Locate the cell with the specified text and output its (X, Y) center coordinate. 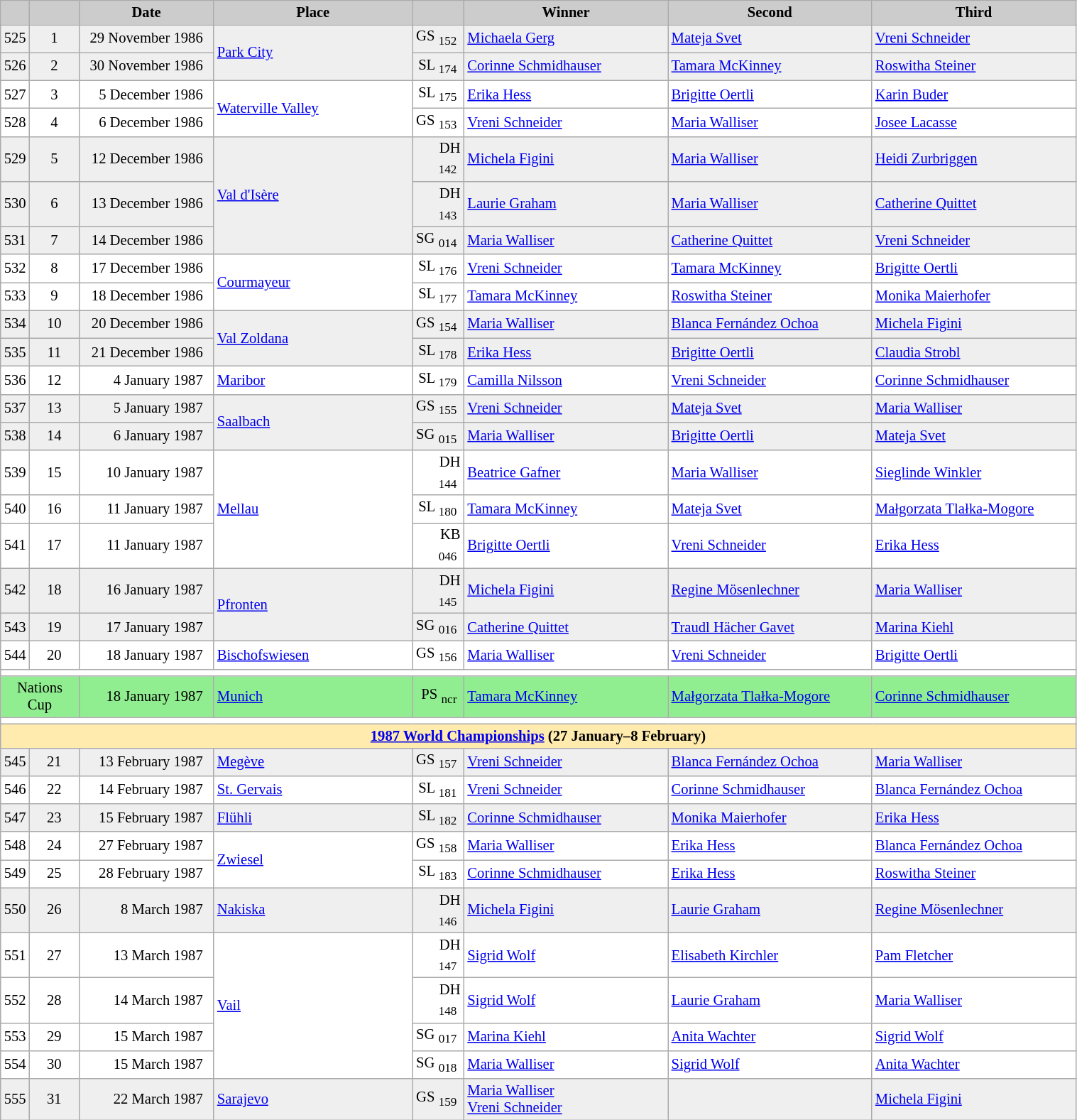
540 (16, 509)
Val Zoldana (313, 338)
Karin Buder (974, 94)
17 January 1987 (146, 626)
544 (16, 655)
14 March 1987 (146, 1000)
29 November 1986 (146, 38)
Megève (313, 761)
5 (54, 159)
30 November 1986 (146, 67)
Waterville Valley (313, 108)
9 (54, 295)
545 (16, 761)
Heidi Zurbriggen (974, 159)
SL 178 (439, 352)
Park City (313, 53)
DH 148 (439, 1000)
14 December 1986 (146, 240)
14 (54, 436)
22 (54, 790)
SG 014 (439, 240)
Sieglinde Winkler (974, 473)
SL 183 (439, 874)
16 (54, 509)
Traudl Hächer Gavet (770, 626)
Nations Cup (40, 697)
DH 145 (439, 591)
Second (770, 12)
10 January 1987 (146, 473)
25 (54, 874)
GS 155 (439, 408)
1987 World Championships (27 January–8 February) (538, 736)
542 (16, 591)
SG 018 (439, 1064)
28 (54, 1000)
26 (54, 910)
PS ncr (439, 697)
GS 153 (439, 122)
13 March 1987 (146, 955)
GS 159 (439, 1099)
4 (54, 122)
527 (16, 94)
8 (54, 268)
Sarajevo (313, 1099)
13 (54, 408)
GS 154 (439, 324)
17 December 1986 (146, 268)
13 February 1987 (146, 761)
528 (16, 122)
SL 181 (439, 790)
12 (54, 379)
Saalbach (313, 422)
28 February 1987 (146, 874)
547 (16, 818)
24 (54, 845)
20 (54, 655)
23 (54, 818)
1 (54, 38)
SG 015 (439, 436)
538 (16, 436)
31 (54, 1099)
549 (16, 874)
531 (16, 240)
552 (16, 1000)
18 (54, 591)
GS 157 (439, 761)
6 December 1986 (146, 122)
Courmayeur (313, 283)
Maribor (313, 379)
Michaela Gerg (565, 38)
SL 180 (439, 509)
6 January 1987 (146, 436)
KB 046 (439, 545)
548 (16, 845)
13 December 1986 (146, 203)
8 March 1987 (146, 910)
Pfronten (313, 605)
526 (16, 67)
12 December 1986 (146, 159)
525 (16, 38)
21 December 1986 (146, 352)
Winner (565, 12)
SL 176 (439, 268)
2 (54, 67)
Josee Lacasse (974, 122)
15 February 1987 (146, 818)
17 (54, 545)
Munich (313, 697)
530 (16, 203)
19 (54, 626)
Maria Walliser Vreni Schneider (565, 1099)
555 (16, 1099)
SG 016 (439, 626)
GS 152 (439, 38)
534 (16, 324)
529 (16, 159)
546 (16, 790)
Bischofswiesen (313, 655)
Pam Fletcher (974, 955)
3 (54, 94)
14 February 1987 (146, 790)
Zwiesel (313, 859)
DH 143 (439, 203)
22 March 1987 (146, 1099)
Date (146, 12)
27 (54, 955)
536 (16, 379)
543 (16, 626)
29 (54, 1037)
6 (54, 203)
Place (313, 12)
27 February 1987 (146, 845)
SL 182 (439, 818)
16 January 1987 (146, 591)
GS 158 (439, 845)
Third (974, 12)
551 (16, 955)
Flühli (313, 818)
DH 147 (439, 955)
Claudia Strobl (974, 352)
Vail (313, 1006)
Camilla Nilsson (565, 379)
539 (16, 473)
21 (54, 761)
SG 017 (439, 1037)
553 (16, 1037)
30 (54, 1064)
5 January 1987 (146, 408)
5 December 1986 (146, 94)
535 (16, 352)
DH 144 (439, 473)
Elisabeth Kirchler (770, 955)
Mellau (313, 509)
11 (54, 352)
541 (16, 545)
533 (16, 295)
DH 142 (439, 159)
Val d'Isère (313, 195)
SL 177 (439, 295)
15 (54, 473)
Nakiska (313, 910)
550 (16, 910)
18 December 1986 (146, 295)
DH 146 (439, 910)
SL 179 (439, 379)
SL 174 (439, 67)
20 December 1986 (146, 324)
532 (16, 268)
7 (54, 240)
Beatrice Gafner (565, 473)
554 (16, 1064)
SL 175 (439, 94)
GS 156 (439, 655)
St. Gervais (313, 790)
537 (16, 408)
4 January 1987 (146, 379)
10 (54, 324)
